Determine the (x, y) coordinate at the center of the cell enclosing the given text.  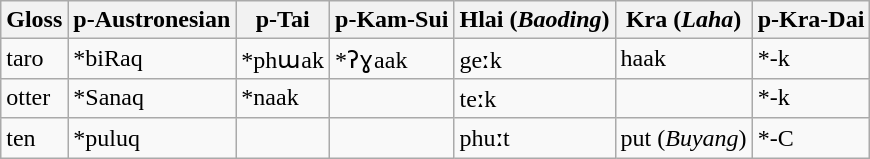
geːk (534, 59)
*ʔɣaak (392, 59)
Hlai (Baoding) (534, 20)
*puluq (152, 138)
*biRaq (152, 59)
p-Austronesian (152, 20)
p-Tai (283, 20)
Gloss (34, 20)
p-Kam-Sui (392, 20)
Kra (Laha) (684, 20)
taro (34, 59)
put (Buyang) (684, 138)
otter (34, 98)
teːk (534, 98)
*Sanaq (152, 98)
phuːt (534, 138)
ten (34, 138)
haak (684, 59)
*naak (283, 98)
p-Kra-Dai (811, 20)
*-C (811, 138)
*phɯak (283, 59)
